From the cell containing the given text, extract its center point as (x, y) coordinate. 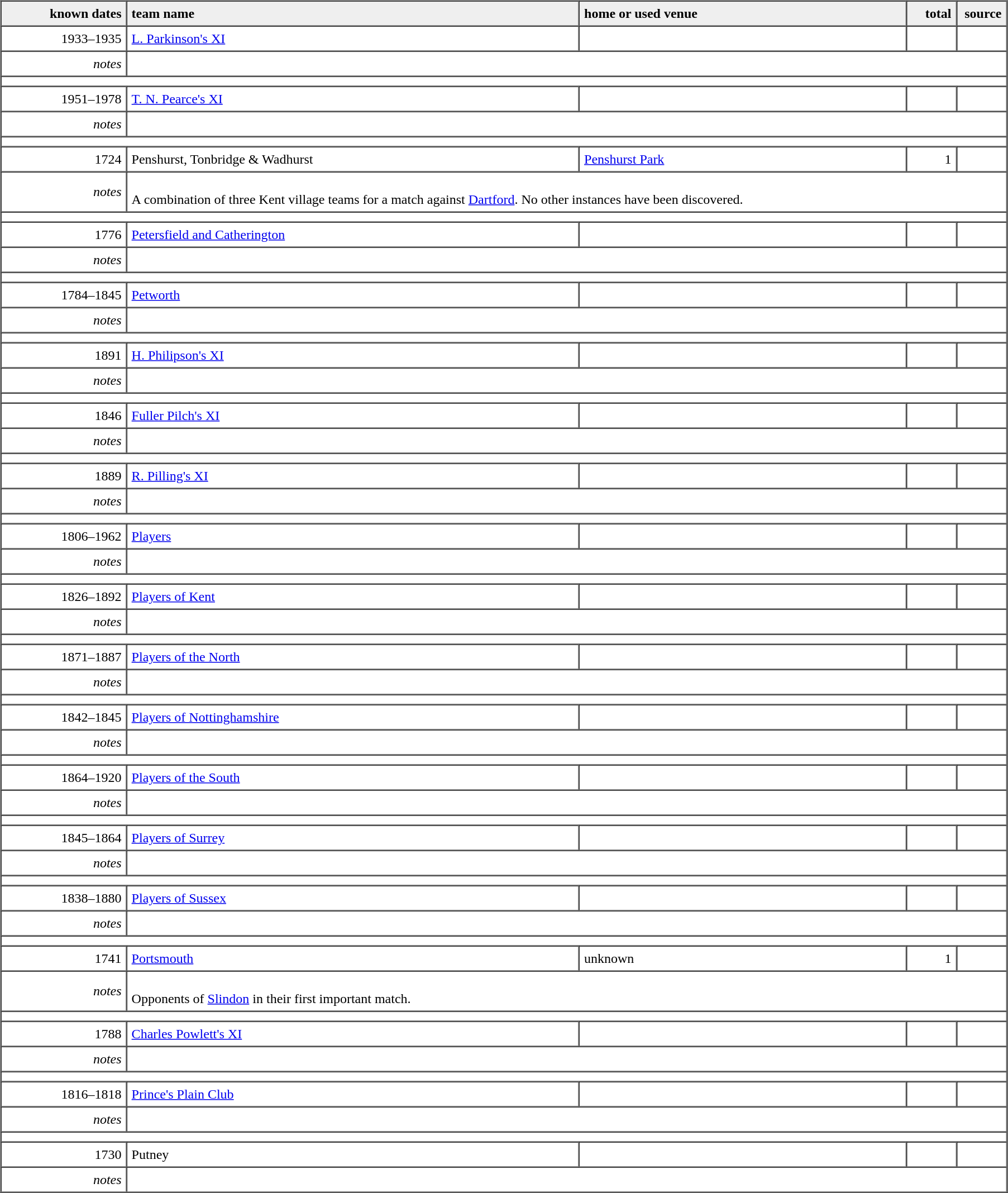
1845–1864 (64, 838)
1846 (64, 416)
known dates (64, 13)
1788 (64, 1033)
Petworth (353, 295)
1889 (64, 476)
Fuller Pilch's XI (353, 416)
Opponents of Slindon in their first important match. (567, 991)
1826–1892 (64, 596)
source (981, 13)
Players of the North (353, 657)
1838–1880 (64, 898)
1784–1845 (64, 295)
Penshurst, Tonbridge & Wadhurst (353, 159)
Players of Nottinghamshire (353, 717)
H. Philipson's XI (353, 355)
1933–1935 (64, 38)
T. N. Pearce's XI (353, 98)
1806–1962 (64, 536)
Penshurst Park (743, 159)
Portsmouth (353, 958)
A combination of three Kent village teams for a match against Dartford. No other instances have been discovered. (567, 192)
team name (353, 13)
1741 (64, 958)
Players (353, 536)
1816–1818 (64, 1094)
1730 (64, 1154)
1776 (64, 235)
Players of the South (353, 777)
Charles Powlett's XI (353, 1033)
1864–1920 (64, 777)
total (931, 13)
1951–1978 (64, 98)
Players of Surrey (353, 838)
1724 (64, 159)
R. Pilling's XI (353, 476)
unknown (743, 958)
1891 (64, 355)
Players of Sussex (353, 898)
L. Parkinson's XI (353, 38)
home or used venue (743, 13)
Putney (353, 1154)
Players of Kent (353, 596)
1842–1845 (64, 717)
Prince's Plain Club (353, 1094)
1871–1887 (64, 657)
Petersfield and Catherington (353, 235)
